For the text-containing cell, return its midpoint in (x, y) coordinate format. 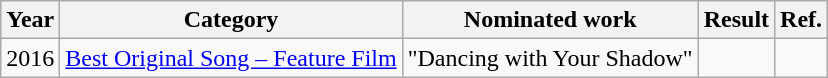
Nominated work (550, 20)
Category (231, 20)
Ref. (802, 20)
"Dancing with Your Shadow" (550, 58)
2016 (30, 58)
Year (30, 20)
Result (736, 20)
Best Original Song – Feature Film (231, 58)
